Output the [x, y] coordinate of the center of the cell containing the given text.  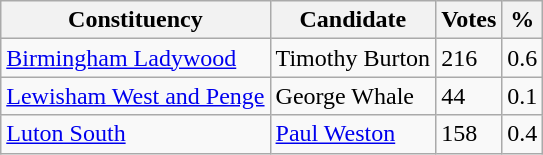
George Whale [353, 96]
216 [469, 58]
44 [469, 96]
Birmingham Ladywood [136, 58]
0.4 [522, 134]
0.6 [522, 58]
Candidate [353, 20]
% [522, 20]
Timothy Burton [353, 58]
Votes [469, 20]
0.1 [522, 96]
Lewisham West and Penge [136, 96]
Constituency [136, 20]
158 [469, 134]
Paul Weston [353, 134]
Luton South [136, 134]
